Search for the cell housing the specified text and yield its (x, y) center coordinate. 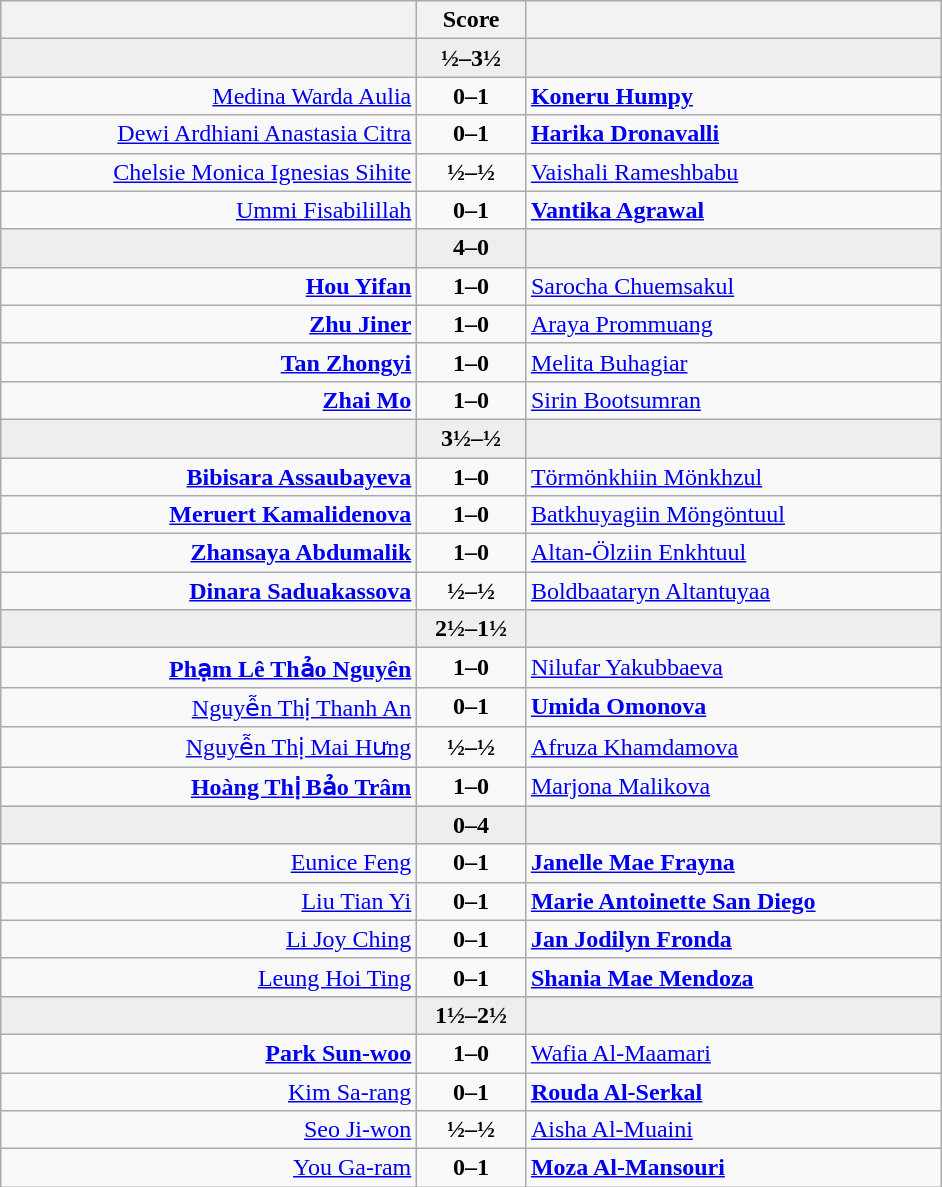
½–3½ (472, 58)
Törmönkhiin Mönkhzul (733, 477)
Wafia Al-Maamari (733, 1053)
Batkhuyagiin Möngöntuul (733, 515)
0–4 (472, 825)
Janelle Mae Frayna (733, 863)
Ummi Fisabilillah (209, 210)
Marjona Malikova (733, 786)
Marie Antoinette San Diego (733, 901)
4–0 (472, 248)
Zhai Mo (209, 400)
Tan Zhongyi (209, 362)
Li Joy Ching (209, 939)
Jan Jodilyn Fronda (733, 939)
Harika Dronavalli (733, 134)
Vantika Agrawal (733, 210)
Leung Hoi Ting (209, 977)
Zhansaya Abdumalik (209, 553)
Afruza Khamdamova (733, 747)
Nguyễn Thị Mai Hưng (209, 747)
You Ga-ram (209, 1168)
Boldbaataryn Altantuyaa (733, 591)
Sarocha Chuemsakul (733, 286)
Eunice Feng (209, 863)
Sirin Bootsumran (733, 400)
Score (472, 20)
Kim Sa-rang (209, 1091)
Nilufar Yakubbaeva (733, 668)
1½–2½ (472, 1015)
Dinara Saduakassova (209, 591)
Shania Mae Mendoza (733, 977)
Hou Yifan (209, 286)
Dewi Ardhiani Anastasia Citra (209, 134)
2½–1½ (472, 629)
3½–½ (472, 438)
Chelsie Monica Ignesias Sihite (209, 172)
Vaishali Rameshbabu (733, 172)
Altan-Ölziin Enkhtuul (733, 553)
Melita Buhagiar (733, 362)
Medina Warda Aulia (209, 96)
Park Sun-woo (209, 1053)
Araya Prommuang (733, 324)
Liu Tian Yi (209, 901)
Meruert Kamalidenova (209, 515)
Koneru Humpy (733, 96)
Phạm Lê Thảo Nguyên (209, 668)
Bibisara Assaubayeva (209, 477)
Seo Ji-won (209, 1130)
Zhu Jiner (209, 324)
Rouda Al-Serkal (733, 1091)
Aisha Al-Muaini (733, 1130)
Umida Omonova (733, 707)
Moza Al-Mansouri (733, 1168)
Nguyễn Thị Thanh An (209, 707)
Hoàng Thị Bảo Trâm (209, 786)
